Identify which cell holds the provided text, then report its [x, y] central coordinate. 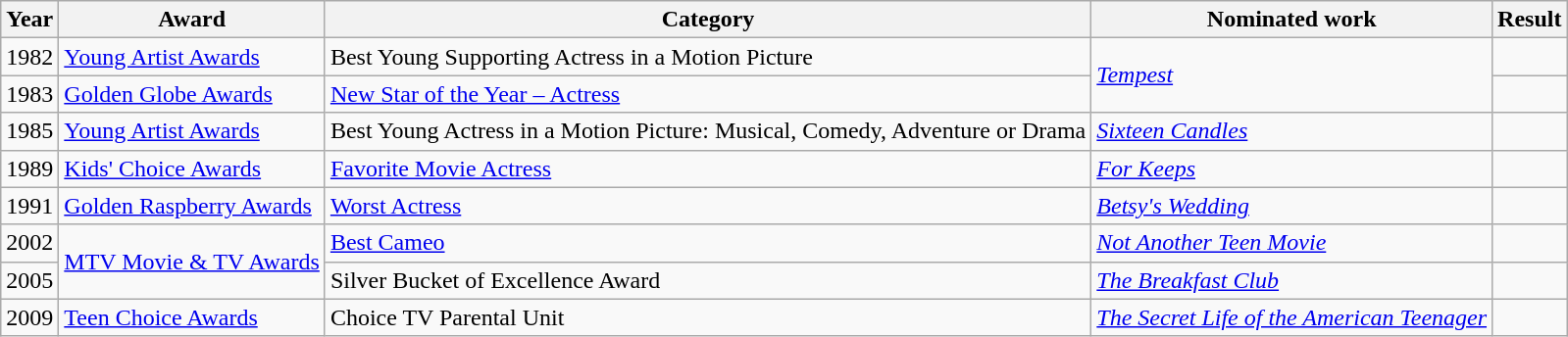
2005 [29, 280]
Worst Actress [708, 206]
Sixteen Candles [1292, 131]
Favorite Movie Actress [708, 168]
2009 [29, 317]
Choice TV Parental Unit [708, 317]
1989 [29, 168]
Betsy's Wedding [1292, 206]
Best Young Supporting Actress in a Motion Picture [708, 57]
Year [29, 20]
1991 [29, 206]
New Star of the Year – Actress [708, 94]
Golden Globe Awards [192, 94]
Category [708, 20]
1982 [29, 57]
Tempest [1292, 75]
For Keeps [1292, 168]
Nominated work [1292, 20]
MTV Movie & TV Awards [192, 262]
Silver Bucket of Excellence Award [708, 280]
1983 [29, 94]
Result [1530, 20]
1985 [29, 131]
Best Cameo [708, 243]
2002 [29, 243]
The Secret Life of the American Teenager [1292, 317]
Not Another Teen Movie [1292, 243]
Award [192, 20]
Golden Raspberry Awards [192, 206]
The Breakfast Club [1292, 280]
Kids' Choice Awards [192, 168]
Best Young Actress in a Motion Picture: Musical, Comedy, Adventure or Drama [708, 131]
Teen Choice Awards [192, 317]
